For the text-containing cell, return its midpoint in (X, Y) coordinate format. 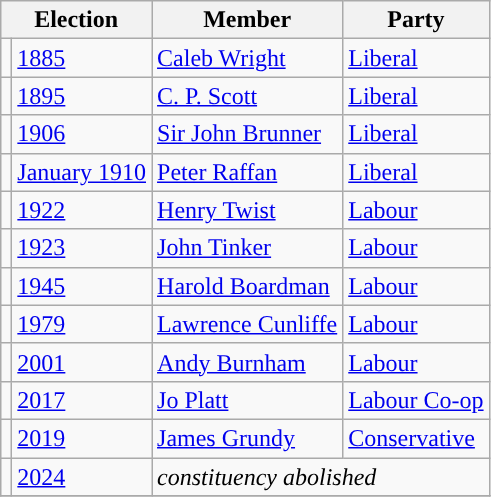
Conservative (416, 438)
Caleb Wright (248, 58)
1895 (82, 96)
Member (248, 20)
1885 (82, 58)
Henry Twist (248, 210)
1906 (82, 134)
2001 (82, 362)
Election (76, 20)
Sir John Brunner (248, 134)
Lawrence Cunliffe (248, 324)
2024 (82, 477)
Jo Platt (248, 400)
Andy Burnham (248, 362)
Party (416, 20)
Labour Co-op (416, 400)
John Tinker (248, 248)
1922 (82, 210)
James Grundy (248, 438)
1923 (82, 248)
Harold Boardman (248, 286)
constituency abolished (321, 477)
2019 (82, 438)
1979 (82, 324)
January 1910 (82, 172)
1945 (82, 286)
2017 (82, 400)
C. P. Scott (248, 96)
Peter Raffan (248, 172)
